From the cell containing the given text, extract its center point as [X, Y] coordinate. 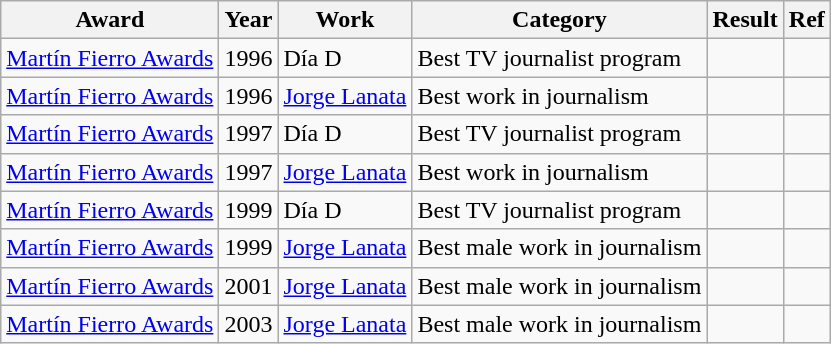
Award [110, 20]
2003 [248, 324]
2001 [248, 286]
Result [745, 20]
Year [248, 20]
Work [345, 20]
Ref [806, 20]
Category [560, 20]
